For the text-containing cell, return its midpoint in [x, y] coordinate format. 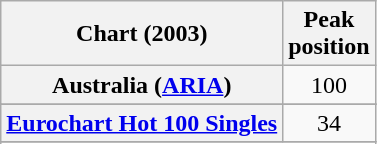
Australia (ARIA) [142, 85]
100 [329, 85]
Peakposition [329, 34]
Chart (2003) [142, 34]
34 [329, 123]
Eurochart Hot 100 Singles [142, 123]
